Capture the cell that displays the provided text and extract its (X, Y) central coordinate. 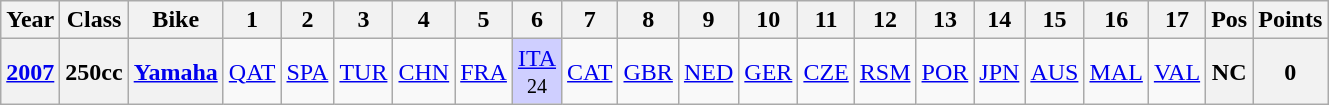
Yamaha (176, 72)
CHN (424, 72)
15 (1054, 20)
SPA (308, 72)
2007 (30, 72)
CZE (826, 72)
10 (768, 20)
QAT (252, 72)
Year (30, 20)
TUR (364, 72)
FRA (484, 72)
2 (308, 20)
CAT (590, 72)
Bike (176, 20)
13 (945, 20)
GBR (648, 72)
NED (708, 72)
6 (536, 20)
4 (424, 20)
VAL (1176, 72)
9 (708, 20)
Class (94, 20)
POR (945, 72)
17 (1176, 20)
GER (768, 72)
7 (590, 20)
NC (1230, 72)
11 (826, 20)
ITA24 (536, 72)
5 (484, 20)
RSM (885, 72)
14 (1000, 20)
Pos (1230, 20)
MAL (1116, 72)
1 (252, 20)
Points (1290, 20)
8 (648, 20)
AUS (1054, 72)
250cc (94, 72)
12 (885, 20)
0 (1290, 72)
3 (364, 20)
16 (1116, 20)
JPN (1000, 72)
